Determine the [x, y] coordinate at the center of the cell enclosing the given text.  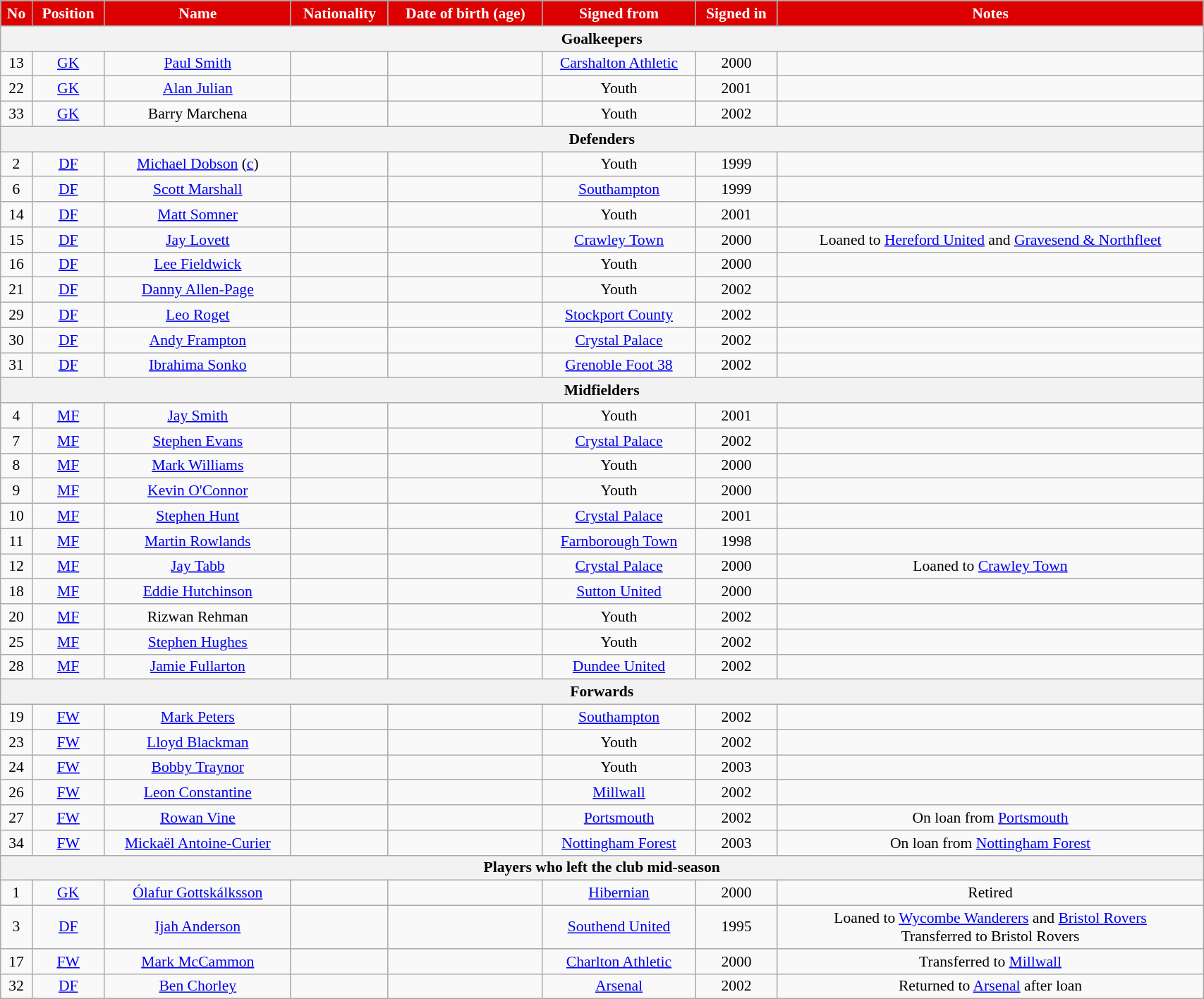
Signed from [619, 13]
Loaned to Hereford United and Gravesend & Northfleet [990, 240]
Forwards [602, 692]
Hibernian [619, 893]
Jamie Fullarton [197, 667]
Ólafur Gottskálksson [197, 893]
Carshalton Athletic [619, 63]
1 [16, 893]
34 [16, 843]
Name [197, 13]
Nationality [339, 13]
Charlton Athletic [619, 962]
Ijah Anderson [197, 927]
Mickaël Antoine-Curier [197, 843]
On loan from Portsmouth [990, 818]
16 [16, 265]
2 [16, 164]
6 [16, 190]
No [16, 13]
15 [16, 240]
22 [16, 89]
1998 [736, 541]
Lee Fieldwick [197, 265]
Jay Tabb [197, 567]
31 [16, 365]
Retired [990, 893]
3 [16, 927]
Crawley Town [619, 240]
Nottingham Forest [619, 843]
Mark McCammon [197, 962]
Signed in [736, 13]
Farnborough Town [619, 541]
Stephen Evans [197, 441]
Sutton United [619, 592]
Mark Peters [197, 718]
Eddie Hutchinson [197, 592]
Goalkeepers [602, 39]
Midfielders [602, 391]
Players who left the club mid-season [602, 868]
20 [16, 617]
Matt Somner [197, 214]
Bobby Traynor [197, 768]
Scott Marshall [197, 190]
Danny Allen-Page [197, 290]
Transferred to Millwall [990, 962]
32 [16, 986]
Kevin O'Connor [197, 491]
21 [16, 290]
Leon Constantine [197, 793]
18 [16, 592]
Ibrahima Sonko [197, 365]
Southend United [619, 927]
Portsmouth [619, 818]
26 [16, 793]
33 [16, 114]
24 [16, 768]
25 [16, 642]
1995 [736, 927]
17 [16, 962]
Leo Roget [197, 315]
Rizwan Rehman [197, 617]
12 [16, 567]
29 [16, 315]
Mark Williams [197, 466]
Michael Dobson (c) [197, 164]
Position [68, 13]
Jay Smith [197, 416]
Stephen Hunt [197, 516]
Loaned to Wycombe Wanderers and Bristol RoversTransferred to Bristol Rovers [990, 927]
Grenoble Foot 38 [619, 365]
19 [16, 718]
23 [16, 742]
Notes [990, 13]
14 [16, 214]
Date of birth (age) [466, 13]
Rowan Vine [197, 818]
Arsenal [619, 986]
9 [16, 491]
Alan Julian [197, 89]
7 [16, 441]
Returned to Arsenal after loan [990, 986]
Paul Smith [197, 63]
Stockport County [619, 315]
4 [16, 416]
13 [16, 63]
27 [16, 818]
Jay Lovett [197, 240]
On loan from Nottingham Forest [990, 843]
11 [16, 541]
Lloyd Blackman [197, 742]
28 [16, 667]
Barry Marchena [197, 114]
Andy Frampton [197, 340]
Stephen Hughes [197, 642]
Loaned to Crawley Town [990, 567]
Martin Rowlands [197, 541]
30 [16, 340]
Defenders [602, 139]
Millwall [619, 793]
10 [16, 516]
Dundee United [619, 667]
Ben Chorley [197, 986]
8 [16, 466]
